Return the (X, Y) coordinate for the center point of the cell that contains the specified text.  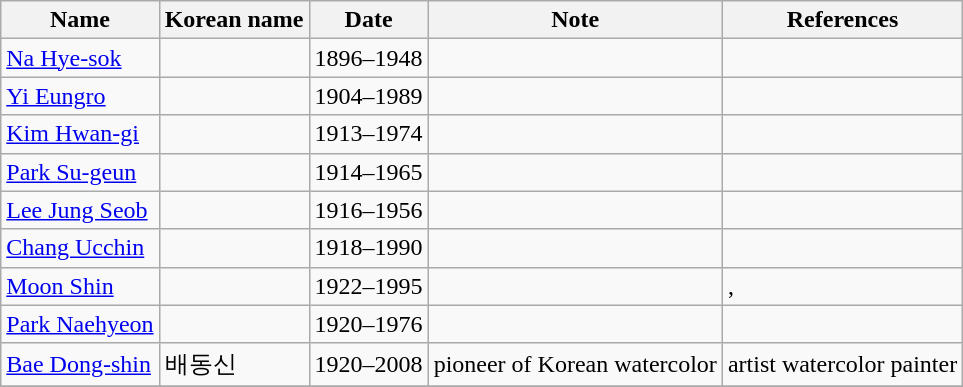
Name (80, 20)
1914–1965 (368, 172)
Moon Shin (80, 286)
artist watercolor painter (842, 364)
Chang Ucchin (80, 248)
1916–1956 (368, 210)
1896–1948 (368, 58)
1918–1990 (368, 248)
Lee Jung Seob (80, 210)
Bae Dong-shin (80, 364)
, (842, 286)
1920–1976 (368, 324)
배동신 (234, 364)
Park Naehyeon (80, 324)
References (842, 20)
1913–1974 (368, 134)
Kim Hwan-gi (80, 134)
1922–1995 (368, 286)
Note (575, 20)
Yi Eungro (80, 96)
Date (368, 20)
1920–2008 (368, 364)
1904–1989 (368, 96)
pioneer of Korean watercolor (575, 364)
Na Hye-sok (80, 58)
Korean name (234, 20)
Park Su-geun (80, 172)
